Return [x, y] of the center of cell containing provided text 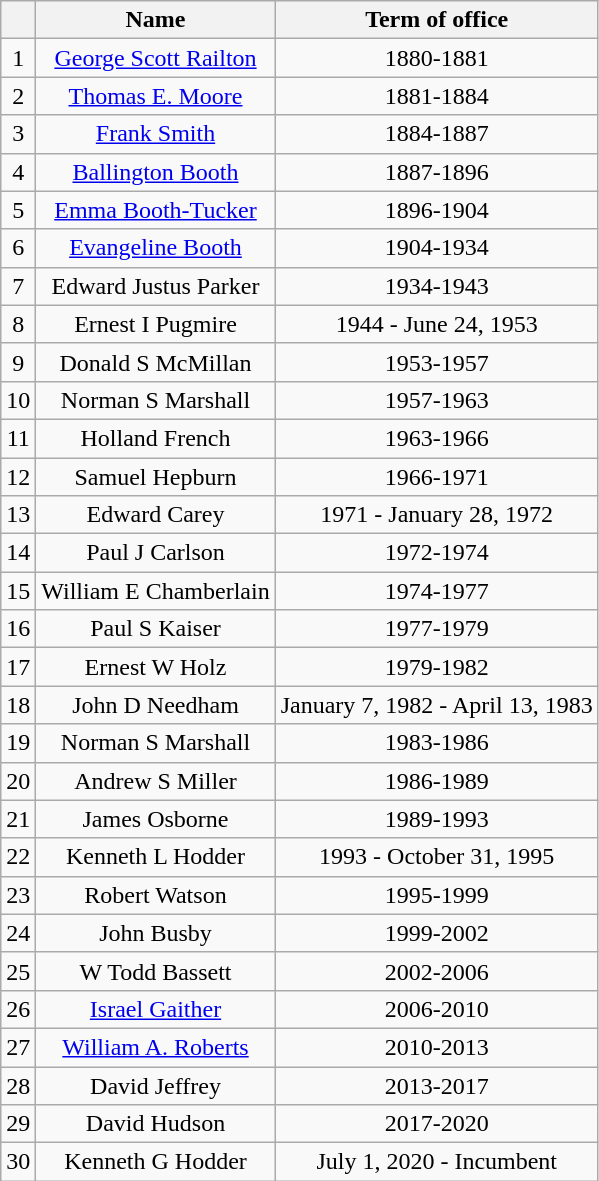
Holland French [156, 438]
Andrew S Miller [156, 781]
2010-2013 [436, 1047]
George Scott Railton [156, 58]
1957-1963 [436, 400]
1977-1979 [436, 629]
Donald S McMillan [156, 362]
John Busby [156, 933]
16 [18, 629]
David Hudson [156, 1124]
Ballington Booth [156, 172]
David Jeffrey [156, 1085]
1999-2002 [436, 933]
1995-1999 [436, 895]
1972-1974 [436, 553]
1979-1982 [436, 667]
1953-1957 [436, 362]
1881-1884 [436, 96]
12 [18, 477]
7 [18, 286]
Name [156, 20]
1986-1989 [436, 781]
1880-1881 [436, 58]
29 [18, 1124]
William A. Roberts [156, 1047]
10 [18, 400]
20 [18, 781]
James Osborne [156, 819]
8 [18, 324]
13 [18, 515]
28 [18, 1085]
1904-1934 [436, 248]
4 [18, 172]
Edward Carey [156, 515]
1993 - October 31, 1995 [436, 857]
15 [18, 591]
1944 - June 24, 1953 [436, 324]
1934-1943 [436, 286]
25 [18, 971]
July 1, 2020 - Incumbent [436, 1162]
1 [18, 58]
Term of office [436, 20]
Robert Watson [156, 895]
2006-2010 [436, 1009]
2002-2006 [436, 971]
27 [18, 1047]
Edward Justus Parker [156, 286]
Paul J Carlson [156, 553]
Israel Gaither [156, 1009]
1989-1993 [436, 819]
William E Chamberlain [156, 591]
17 [18, 667]
Frank Smith [156, 134]
W Todd Bassett [156, 971]
Ernest I Pugmire [156, 324]
22 [18, 857]
Evangeline Booth [156, 248]
5 [18, 210]
19 [18, 743]
18 [18, 705]
30 [18, 1162]
3 [18, 134]
1974-1977 [436, 591]
1963-1966 [436, 438]
Emma Booth-Tucker [156, 210]
23 [18, 895]
Paul S Kaiser [156, 629]
Kenneth L Hodder [156, 857]
Thomas E. Moore [156, 96]
1896-1904 [436, 210]
2017-2020 [436, 1124]
1971 - January 28, 1972 [436, 515]
11 [18, 438]
6 [18, 248]
Samuel Hepburn [156, 477]
9 [18, 362]
1983-1986 [436, 743]
14 [18, 553]
26 [18, 1009]
21 [18, 819]
24 [18, 933]
Kenneth G Hodder [156, 1162]
1887-1896 [436, 172]
John D Needham [156, 705]
2 [18, 96]
January 7, 1982 - April 13, 1983 [436, 705]
1884-1887 [436, 134]
2013-2017 [436, 1085]
1966-1971 [436, 477]
Ernest W Holz [156, 667]
